Return the (X, Y) coordinate for the center point of the cell that contains the specified text.  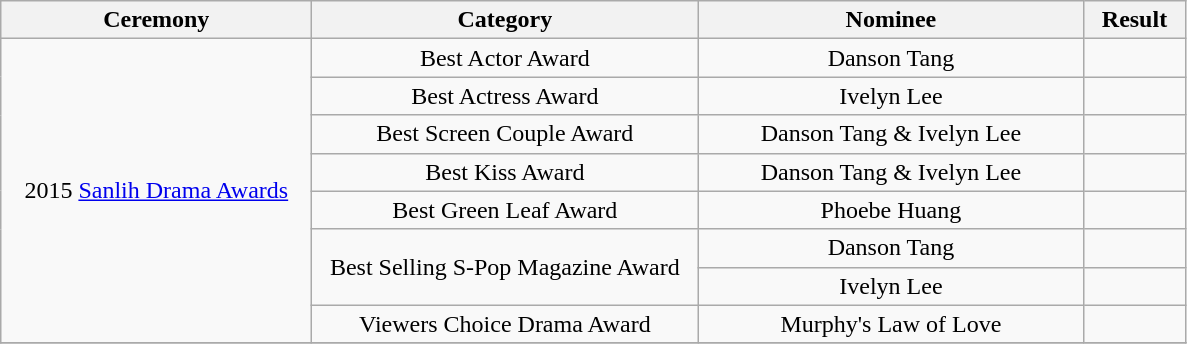
Nominee (891, 20)
Best Selling S-Pop Magazine Award (505, 267)
Best Actress Award (505, 96)
Best Kiss Award (505, 172)
Viewers Choice Drama Award (505, 324)
Category (505, 20)
Phoebe Huang (891, 210)
Ceremony (156, 20)
2015 Sanlih Drama Awards (156, 191)
Best Screen Couple Award (505, 134)
Best Green Leaf Award (505, 210)
Result (1134, 20)
Best Actor Award (505, 58)
Murphy's Law of Love (891, 324)
